Detect which cell encompasses the target text, then output its [X, Y] center coordinate. 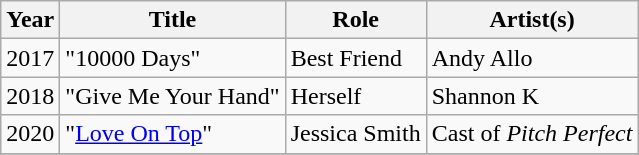
"Give Me Your Hand" [172, 96]
Role [356, 20]
2020 [30, 134]
Best Friend [356, 58]
Artist(s) [532, 20]
Cast of Pitch Perfect [532, 134]
Jessica Smith [356, 134]
Title [172, 20]
Andy Allo [532, 58]
Year [30, 20]
2018 [30, 96]
2017 [30, 58]
Herself [356, 96]
"Love On Top" [172, 134]
"10000 Days" [172, 58]
Shannon K [532, 96]
